Scan for the cell matching the given text and deliver its (X, Y) coordinate at center. 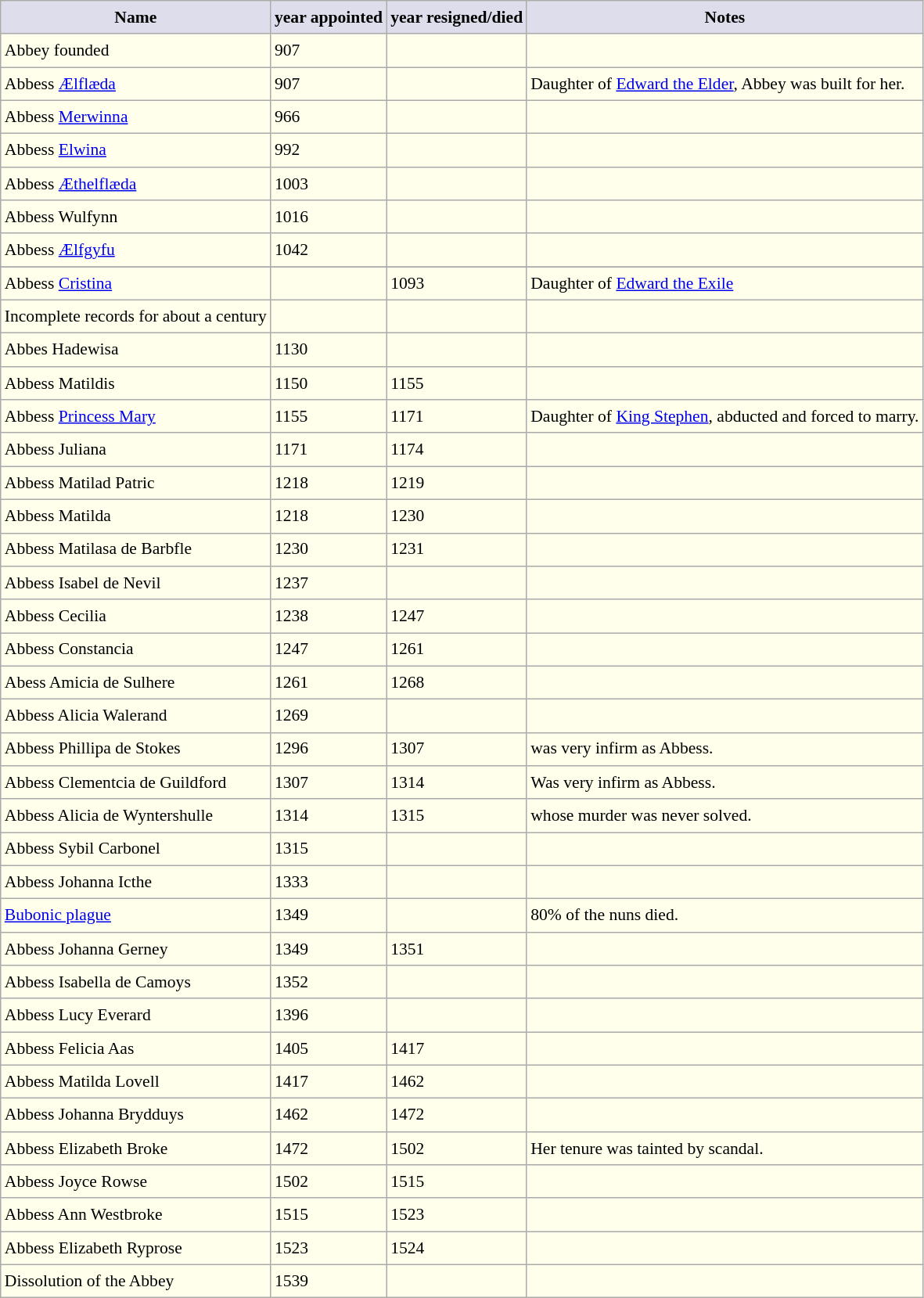
Abbess Matildis (136, 383)
Abbess Princess Mary (136, 416)
1150 (329, 383)
1352 (329, 983)
Abbess Ælfgyfu (136, 250)
80% of the nuns died. (724, 915)
Her tenure was tainted by scandal. (724, 1149)
whose murder was never solved. (724, 817)
Incomplete records for about a century (136, 318)
Abbess Elwina (136, 150)
Abbess Sybil Carbonel (136, 850)
1396 (329, 1016)
966 (329, 117)
was very infirm as Abbess. (724, 750)
Abbess Wulfynn (136, 218)
Abbess Phillipa de Stokes (136, 750)
Notes (724, 17)
1219 (457, 484)
Abbess Alicia Walerand (136, 717)
Abbess Johanna Gerney (136, 950)
Abbess Cecilia (136, 617)
Abbess Matilad Patric (136, 484)
1130 (329, 351)
Abbess Isabel de Nevil (136, 584)
Was very infirm as Abbess. (724, 782)
1269 (329, 717)
Abbess Ann Westbroke (136, 1216)
Abbess Isabella de Camoys (136, 983)
Abbess Elizabeth Broke (136, 1149)
1405 (329, 1048)
Abbess Æthelflæda (136, 185)
Abbess Merwinna (136, 117)
1524 (457, 1249)
1042 (329, 250)
Abess Amicia de Sulhere (136, 682)
Abbess Johanna Brydduys (136, 1116)
1296 (329, 750)
Abbess Matilasa de Barbfle (136, 549)
1016 (329, 218)
1237 (329, 584)
Abbey founded (136, 52)
year resigned/died (457, 17)
992 (329, 150)
1351 (457, 950)
Abbess Felicia Aas (136, 1048)
Abbess Lucy Everard (136, 1016)
Abbess Matilda Lovell (136, 1083)
Abbess Matilda (136, 516)
1238 (329, 617)
Abbess Cristina (136, 283)
1231 (457, 549)
Abbess Alicia de Wyntershulle (136, 817)
Name (136, 17)
Bubonic plague (136, 915)
Abbess Clementcia de Guildford (136, 782)
1003 (329, 185)
Abbess Juliana (136, 451)
Abbess Ælflæda (136, 84)
Abbess Johanna Icthe (136, 883)
Abbes Hadewisa (136, 351)
1333 (329, 883)
Daughter of Edward the Elder, Abbey was built for her. (724, 84)
1268 (457, 682)
Daughter of King Stephen, abducted and forced to marry. (724, 416)
Abbess Joyce Rowse (136, 1181)
1174 (457, 451)
1093 (457, 283)
Abbess Constancia (136, 649)
Abbess Elizabeth Ryprose (136, 1249)
Daughter of Edward the Exile (724, 283)
year appointed (329, 17)
